Output the [x, y] coordinate of the center of the cell containing the given text.  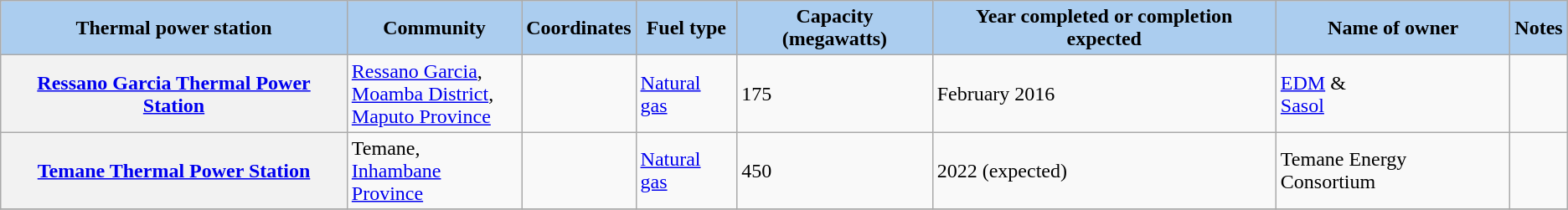
Name of owner [1392, 28]
Year completed or completion expected [1104, 28]
Coordinates [579, 28]
Community [434, 28]
Ressano Garcia,Moamba District,Maputo Province [434, 94]
175 [834, 94]
Thermal power station [174, 28]
EDM &Sasol [1392, 94]
Temane, Inhambane Province [434, 171]
2022 (expected) [1104, 171]
450 [834, 171]
Ressano Garcia Thermal Power Station [174, 94]
Notes [1539, 28]
February 2016 [1104, 94]
Temane Energy Consortium [1392, 171]
Temane Thermal Power Station [174, 171]
Fuel type [687, 28]
Capacity (megawatts) [834, 28]
